Detect which cell encompasses the target text, then output its [x, y] center coordinate. 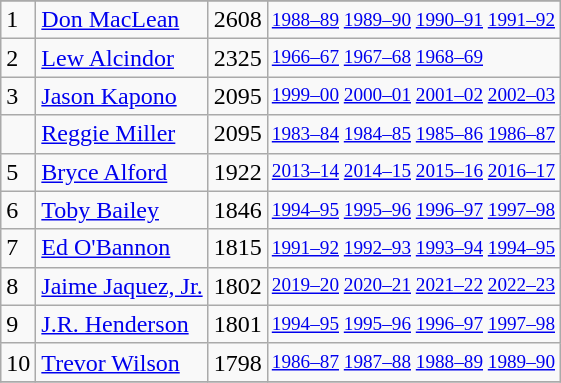
2 [18, 58]
J.R. Henderson [122, 324]
Trevor Wilson [122, 362]
1999–00 2000–01 2001–02 2002–03 [413, 96]
Lew Alcindor [122, 58]
Jason Kapono [122, 96]
1 [18, 20]
2019–20 2020–21 2021–22 2022–23 [413, 286]
Bryce Alford [122, 172]
3 [18, 96]
Reggie Miller [122, 134]
2013–14 2014–15 2015–16 2016–17 [413, 172]
1801 [238, 324]
Toby Bailey [122, 210]
9 [18, 324]
1983–84 1984–85 1985–86 1986–87 [413, 134]
10 [18, 362]
1986–87 1987–88 1988–89 1989–90 [413, 362]
1988–89 1989–90 1990–91 1991–92 [413, 20]
1966–67 1967–68 1968–69 [413, 58]
7 [18, 248]
1798 [238, 362]
6 [18, 210]
8 [18, 286]
1922 [238, 172]
2325 [238, 58]
5 [18, 172]
Ed O'Bannon [122, 248]
1846 [238, 210]
2608 [238, 20]
Don MacLean [122, 20]
1991–92 1992–93 1993–94 1994–95 [413, 248]
1802 [238, 286]
Jaime Jaquez, Jr. [122, 286]
1815 [238, 248]
